Return [X, Y] of the center of cell containing provided text 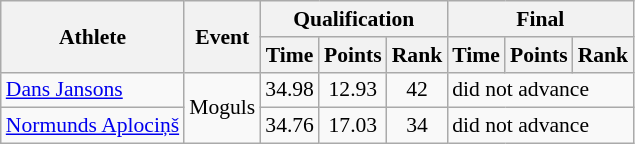
Dans Jansons [92, 90]
34.76 [290, 126]
34 [418, 126]
42 [418, 90]
Event [222, 36]
Normunds Aplociņš [92, 126]
12.93 [353, 90]
Athlete [92, 36]
Moguls [222, 108]
34.98 [290, 90]
Final [540, 19]
Qualification [354, 19]
17.03 [353, 126]
